Find where the given text appears and provide that cell's center as (x, y) coordinate. 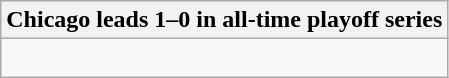
Chicago leads 1–0 in all-time playoff series (224, 20)
